Output the (X, Y) coordinate of the center of the cell containing the given text.  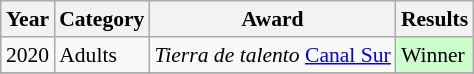
Adults (102, 55)
2020 (28, 55)
Tierra de talento Canal Sur (272, 55)
Year (28, 19)
Award (272, 19)
Winner (434, 55)
Results (434, 19)
Category (102, 19)
